Provide the (X, Y) coordinate of the cell's center where the given text is located.  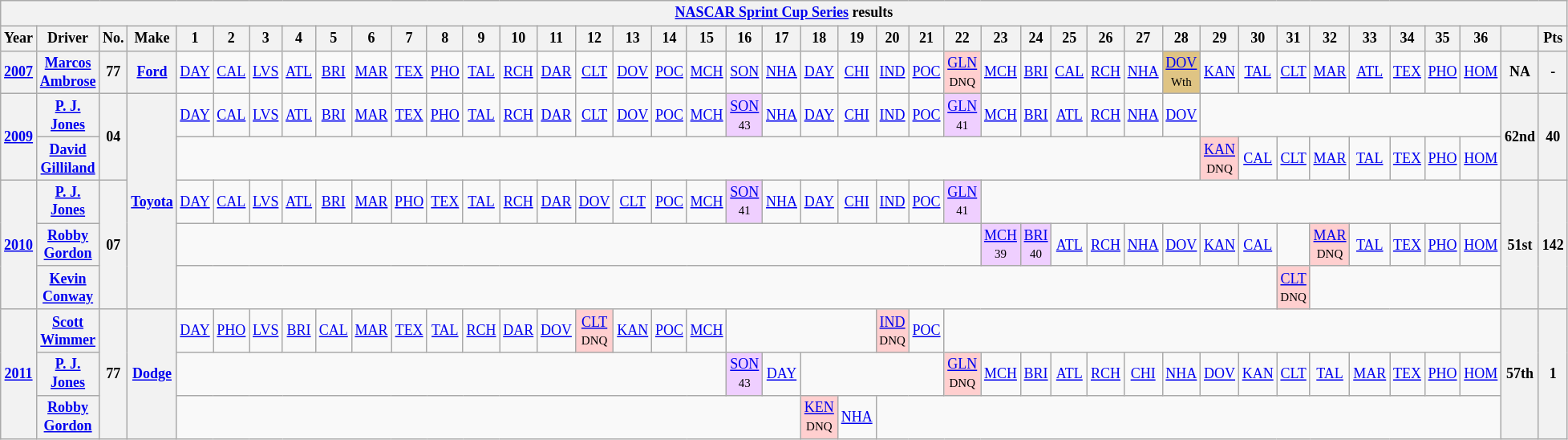
22 (962, 39)
13 (633, 39)
34 (1408, 39)
19 (857, 39)
Marcos Ambrose (67, 72)
4 (299, 39)
MCH39 (1001, 245)
27 (1143, 39)
David Gilliland (67, 158)
Ford (152, 72)
51st (1521, 244)
40 (1553, 136)
NASCAR Sprint Cup Series results (784, 13)
Year (19, 39)
2009 (19, 136)
Pts (1553, 39)
24 (1036, 39)
Make (152, 39)
5 (334, 39)
29 (1220, 39)
7 (409, 39)
32 (1330, 39)
31 (1293, 39)
INDDNQ (892, 331)
04 (114, 136)
35 (1442, 39)
15 (707, 39)
No. (114, 39)
MARDNQ (1330, 245)
6 (371, 39)
26 (1106, 39)
Driver (67, 39)
12 (594, 39)
2007 (19, 72)
SON (744, 72)
8 (444, 39)
2010 (19, 244)
11 (557, 39)
DOVWth (1181, 72)
SON41 (744, 202)
62nd (1521, 136)
NA (1521, 72)
3 (266, 39)
Toyota (152, 202)
28 (1181, 39)
142 (1553, 244)
30 (1258, 39)
25 (1070, 39)
14 (670, 39)
07 (114, 244)
16 (744, 39)
- (1553, 72)
21 (926, 39)
9 (481, 39)
KANDNQ (1220, 158)
BRI40 (1036, 245)
2011 (19, 374)
57th (1521, 374)
36 (1481, 39)
KENDNQ (819, 417)
17 (782, 39)
2 (231, 39)
Kevin Conway (67, 287)
Dodge (152, 374)
18 (819, 39)
Scott Wimmer (67, 331)
20 (892, 39)
33 (1370, 39)
23 (1001, 39)
10 (518, 39)
